Provide the (x, y) coordinate of the cell's center where the given text is located.  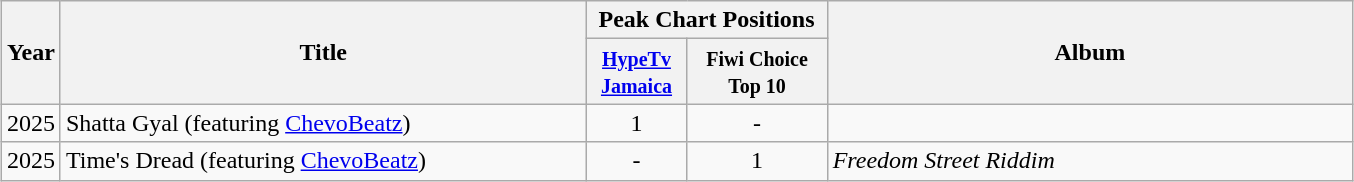
Album (1090, 52)
Freedom Street Riddim (1090, 161)
Title (323, 52)
Fiwi Choice Top 10 (757, 72)
Peak Chart Positions (706, 20)
Year (30, 52)
Time's Dread (featuring ChevoBeatz) (323, 161)
HypeTv Jamaica (636, 72)
Shatta Gyal (featuring ChevoBeatz) (323, 123)
